Pinpoint the cell where the given text exists, returning its [x, y] midpoint coordinate. 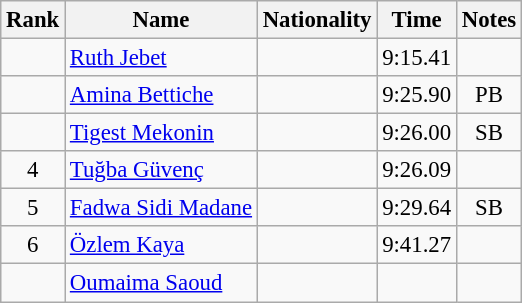
9:29.64 [417, 208]
PB [488, 95]
Nationality [316, 20]
6 [33, 245]
Name [162, 20]
Tigest Mekonin [162, 133]
Tuğba Güvenç [162, 170]
9:25.90 [417, 95]
Özlem Kaya [162, 245]
9:41.27 [417, 245]
Time [417, 20]
Notes [488, 20]
Ruth Jebet [162, 58]
Fadwa Sidi Madane [162, 208]
Rank [33, 20]
9:26.00 [417, 133]
Amina Bettiche [162, 95]
4 [33, 170]
9:15.41 [417, 58]
9:26.09 [417, 170]
5 [33, 208]
Oumaima Saoud [162, 283]
